From the cell containing the given text, extract its center point as [X, Y] coordinate. 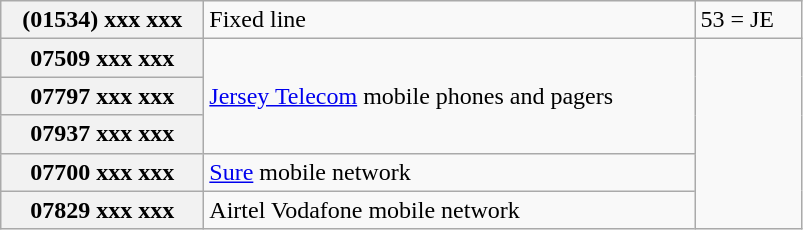
53 = JE [748, 20]
Jersey Telecom mobile phones and pagers [450, 96]
Airtel Vodafone mobile network [450, 210]
Fixed line [450, 20]
07829 xxx xxx [102, 210]
07797 xxx xxx [102, 96]
07700 xxx xxx [102, 172]
Sure mobile network [450, 172]
(01534) xxx xxx [102, 20]
07509 xxx xxx [102, 58]
07937 xxx xxx [102, 134]
